Determine the [x, y] coordinate at the center of the cell enclosing the given text.  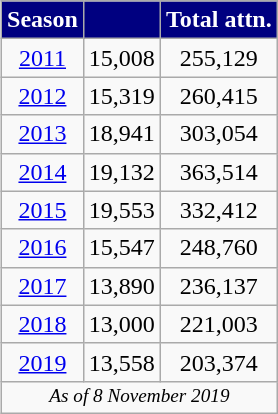
Total attn. [218, 20]
19,553 [122, 210]
236,137 [218, 286]
303,054 [218, 134]
203,374 [218, 362]
2016 [43, 248]
2018 [43, 324]
248,760 [218, 248]
15,008 [122, 58]
Season [43, 20]
2015 [43, 210]
2011 [43, 58]
2014 [43, 172]
2017 [43, 286]
221,003 [218, 324]
As of 8 November 2019 [140, 397]
13,558 [122, 362]
13,890 [122, 286]
260,415 [218, 96]
363,514 [218, 172]
2012 [43, 96]
15,547 [122, 248]
2019 [43, 362]
255,129 [218, 58]
15,319 [122, 96]
18,941 [122, 134]
332,412 [218, 210]
19,132 [122, 172]
13,000 [122, 324]
2013 [43, 134]
